Search for the cell housing the specified text and yield its [X, Y] center coordinate. 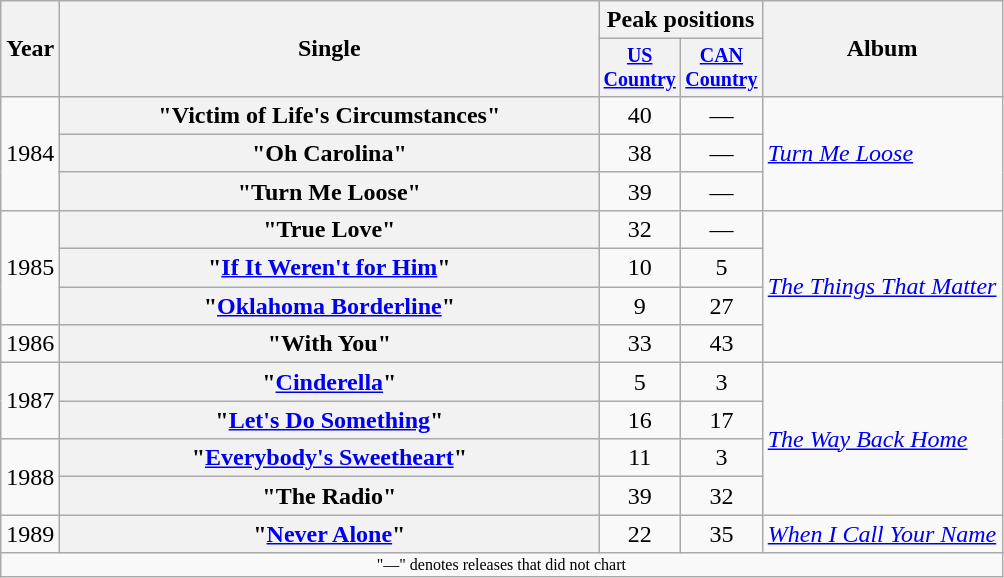
Single [330, 49]
"Never Alone" [330, 534]
9 [640, 306]
CAN Country [722, 68]
1988 [30, 477]
17 [722, 420]
35 [722, 534]
1984 [30, 153]
"Everybody's Sweetheart" [330, 458]
"True Love" [330, 229]
1989 [30, 534]
11 [640, 458]
US Country [640, 68]
"—" denotes releases that did not chart [502, 565]
"Oh Carolina" [330, 153]
The Things That Matter [882, 286]
1987 [30, 401]
The Way Back Home [882, 439]
"Victim of Life's Circumstances" [330, 115]
"The Radio" [330, 496]
16 [640, 420]
Album [882, 49]
"If It Weren't for Him" [330, 268]
40 [640, 115]
22 [640, 534]
43 [722, 344]
Turn Me Loose [882, 153]
"Turn Me Loose" [330, 191]
"Cinderella" [330, 382]
10 [640, 268]
1986 [30, 344]
Peak positions [680, 20]
33 [640, 344]
1985 [30, 267]
When I Call Your Name [882, 534]
Year [30, 49]
"Oklahoma Borderline" [330, 306]
"Let's Do Something" [330, 420]
27 [722, 306]
"With You" [330, 344]
38 [640, 153]
